From the cell containing the given text, extract its center point as (X, Y) coordinate. 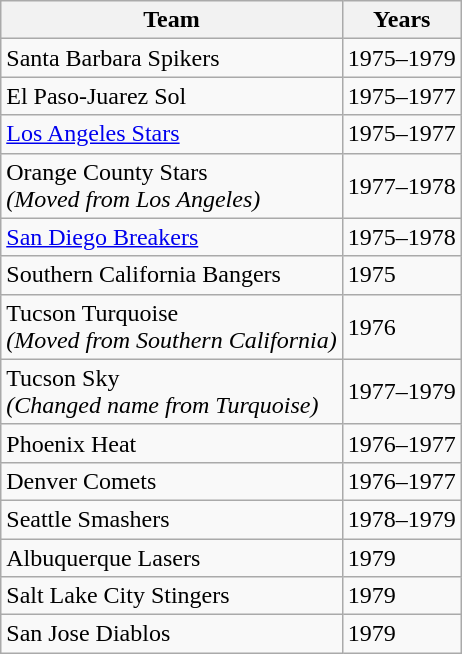
1977–1979 (402, 392)
1975–1979 (402, 58)
Years (402, 20)
Albuquerque Lasers (172, 557)
Tucson Sky(Changed name from Turquoise) (172, 392)
El Paso-Juarez Sol (172, 96)
Phoenix Heat (172, 443)
Southern California Bangers (172, 275)
San Diego Breakers (172, 237)
Los Angeles Stars (172, 134)
Santa Barbara Spikers (172, 58)
Salt Lake City Stingers (172, 596)
1978–1979 (402, 519)
Seattle Smashers (172, 519)
1977–1978 (402, 186)
Orange County Stars(Moved from Los Angeles) (172, 186)
Denver Comets (172, 481)
San Jose Diablos (172, 634)
1975–1978 (402, 237)
1976 (402, 326)
Team (172, 20)
Tucson Turquoise(Moved from Southern California) (172, 326)
1975 (402, 275)
